Detect which cell encompasses the target text, then output its [x, y] center coordinate. 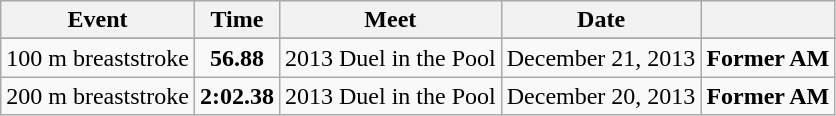
Meet [390, 20]
2:02.38 [236, 96]
100 m breaststroke [98, 58]
56.88 [236, 58]
200 m breaststroke [98, 96]
Event [98, 20]
Date [601, 20]
December 20, 2013 [601, 96]
December 21, 2013 [601, 58]
Time [236, 20]
